Find where the given text appears and provide that cell's center as [x, y] coordinate. 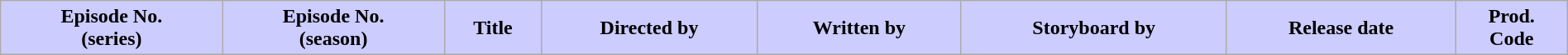
Storyboard by [1093, 28]
Prod.Code [1512, 28]
Directed by [650, 28]
Title [493, 28]
Written by [858, 28]
Episode No.(season) [333, 28]
Episode No.(series) [112, 28]
Release date [1341, 28]
